Identify which cell holds the provided text, then report its [x, y] central coordinate. 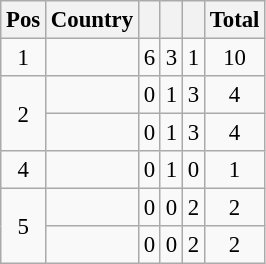
5 [24, 226]
Country [92, 20]
Total [234, 20]
Pos [24, 20]
10 [234, 58]
6 [149, 58]
